Detect which cell encompasses the target text, then output its [X, Y] center coordinate. 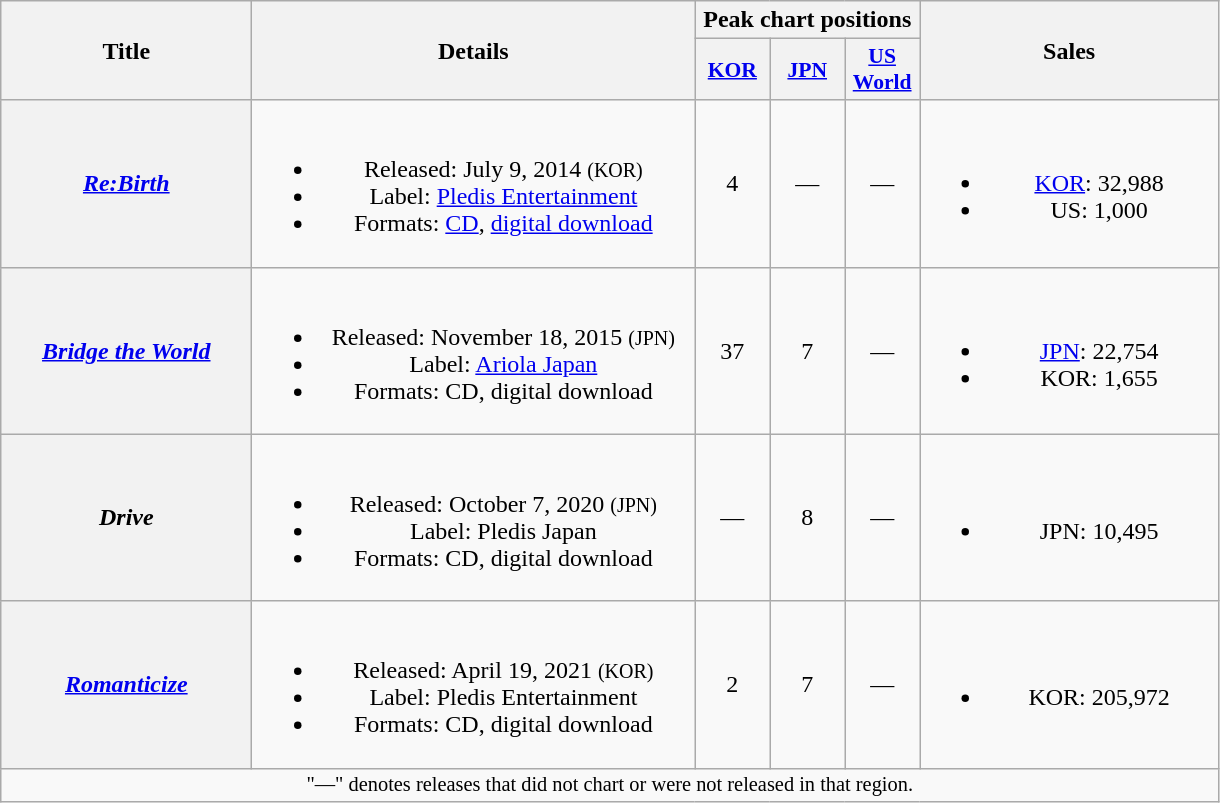
Peak chart positions [808, 20]
Sales [1070, 50]
Bridge the World [126, 350]
2 [732, 684]
4 [732, 184]
8 [808, 518]
"—" denotes releases that did not chart or were not released in that region. [610, 785]
Romanticize [126, 684]
JPN: 22,754KOR: 1,655 [1070, 350]
37 [732, 350]
KOR [732, 70]
JPN: 10,495 [1070, 518]
Released: November 18, 2015 (JPN)Label: Ariola JapanFormats: CD, digital download [474, 350]
Details [474, 50]
Released: October 7, 2020 (JPN)Label: Pledis JapanFormats: CD, digital download [474, 518]
USWorld [882, 70]
Re:Birth [126, 184]
Released: April 19, 2021 (KOR)Label: Pledis EntertainmentFormats: CD, digital download [474, 684]
Drive [126, 518]
KOR: 205,972 [1070, 684]
KOR: 32,988US: 1,000 [1070, 184]
Title [126, 50]
JPN [808, 70]
Released: July 9, 2014 (KOR)Label: Pledis EntertainmentFormats: CD, digital download [474, 184]
